From the cell containing the given text, extract its center point as [X, Y] coordinate. 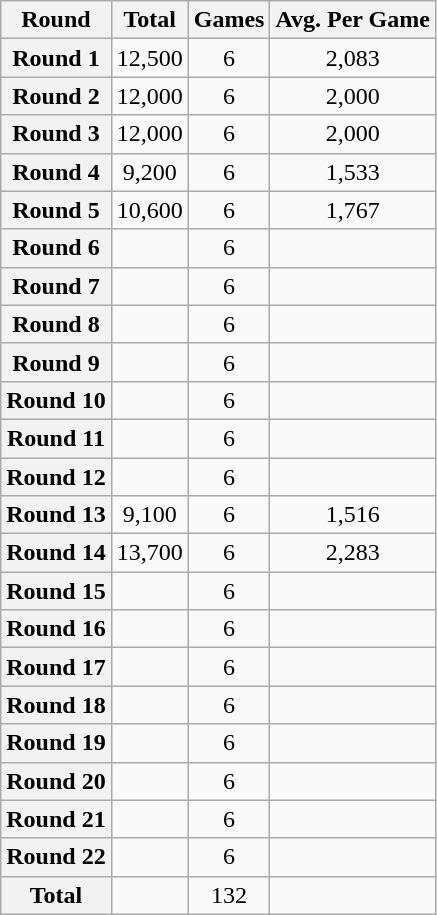
Round [56, 20]
Round 12 [56, 477]
Round 8 [56, 324]
Round 18 [56, 705]
Round 15 [56, 591]
Round 10 [56, 400]
132 [229, 895]
Round 19 [56, 743]
Round 5 [56, 210]
9,100 [150, 515]
12,500 [150, 58]
Round 2 [56, 96]
Round 3 [56, 134]
13,700 [150, 553]
Round 4 [56, 172]
2,283 [352, 553]
Games [229, 20]
1,767 [352, 210]
Round 13 [56, 515]
Round 16 [56, 629]
Round 22 [56, 857]
Round 11 [56, 438]
1,533 [352, 172]
Round 14 [56, 553]
9,200 [150, 172]
Round 6 [56, 248]
Round 7 [56, 286]
Round 9 [56, 362]
1,516 [352, 515]
Round 21 [56, 819]
2,083 [352, 58]
Round 17 [56, 667]
Round 20 [56, 781]
Round 1 [56, 58]
10,600 [150, 210]
Avg. Per Game [352, 20]
